Extract the (x, y) coordinate from the center of the cell holding the provided text.  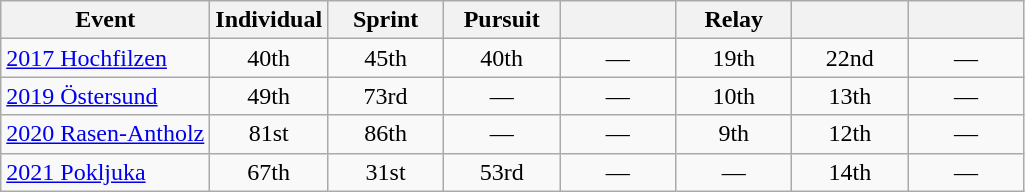
22nd (850, 58)
9th (734, 134)
14th (850, 172)
2019 Östersund (106, 96)
Relay (734, 20)
10th (734, 96)
Sprint (386, 20)
Event (106, 20)
2021 Pokljuka (106, 172)
81st (269, 134)
73rd (386, 96)
45th (386, 58)
31st (386, 172)
86th (386, 134)
Individual (269, 20)
2020 Rasen-Antholz (106, 134)
53rd (502, 172)
67th (269, 172)
19th (734, 58)
2017 Hochfilzen (106, 58)
Pursuit (502, 20)
13th (850, 96)
12th (850, 134)
49th (269, 96)
